Pinpoint the cell where the given text exists, returning its [x, y] midpoint coordinate. 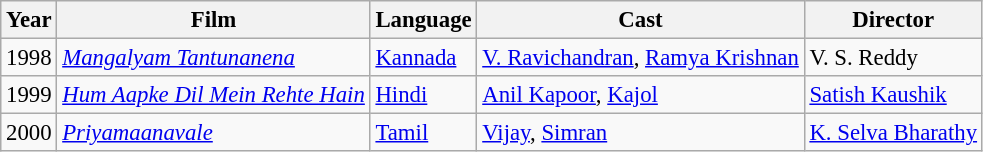
K. Selva Bharathy [893, 133]
Tamil [424, 133]
Language [424, 20]
2000 [29, 133]
Cast [640, 20]
Mangalyam Tantunanena [214, 58]
1999 [29, 95]
Year [29, 20]
Hum Aapke Dil Mein Rehte Hain [214, 95]
1998 [29, 58]
Priyamaanavale [214, 133]
Vijay, Simran [640, 133]
V. Ravichandran, Ramya Krishnan [640, 58]
Director [893, 20]
V. S. Reddy [893, 58]
Anil Kapoor, Kajol [640, 95]
Kannada [424, 58]
Hindi [424, 95]
Film [214, 20]
Satish Kaushik [893, 95]
